Output the (X, Y) coordinate of the center of the cell containing the given text.  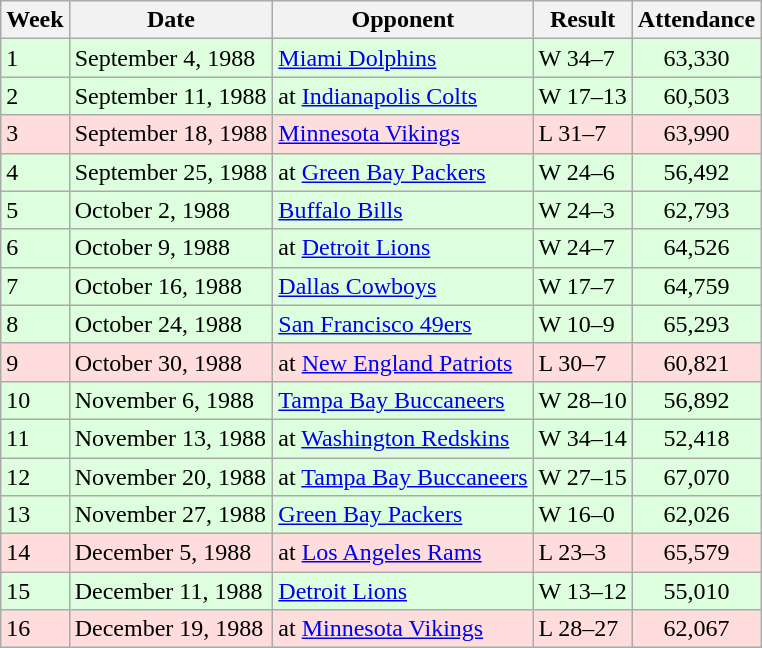
October 16, 1988 (171, 286)
62,793 (696, 210)
October 9, 1988 (171, 248)
W 17–7 (582, 286)
13 (35, 515)
September 11, 1988 (171, 96)
15 (35, 591)
W 24–3 (582, 210)
September 18, 1988 (171, 134)
67,070 (696, 477)
16 (35, 629)
L 31–7 (582, 134)
Tampa Bay Buccaneers (403, 400)
Result (582, 20)
12 (35, 477)
Miami Dolphins (403, 58)
November 13, 1988 (171, 438)
65,579 (696, 553)
L 23–3 (582, 553)
Week (35, 20)
52,418 (696, 438)
8 (35, 324)
W 24–6 (582, 172)
W 24–7 (582, 248)
62,026 (696, 515)
W 16–0 (582, 515)
60,821 (696, 362)
at Indianapolis Colts (403, 96)
Dallas Cowboys (403, 286)
63,990 (696, 134)
Detroit Lions (403, 591)
64,526 (696, 248)
December 5, 1988 (171, 553)
at Tampa Bay Buccaneers (403, 477)
at New England Patriots (403, 362)
W 17–13 (582, 96)
9 (35, 362)
1 (35, 58)
November 6, 1988 (171, 400)
10 (35, 400)
Date (171, 20)
September 25, 1988 (171, 172)
64,759 (696, 286)
L 30–7 (582, 362)
7 (35, 286)
6 (35, 248)
4 (35, 172)
at Green Bay Packers (403, 172)
W 34–14 (582, 438)
at Washington Redskins (403, 438)
W 10–9 (582, 324)
56,492 (696, 172)
September 4, 1988 (171, 58)
63,330 (696, 58)
October 2, 1988 (171, 210)
December 19, 1988 (171, 629)
65,293 (696, 324)
14 (35, 553)
W 27–15 (582, 477)
56,892 (696, 400)
60,503 (696, 96)
W 13–12 (582, 591)
11 (35, 438)
5 (35, 210)
at Detroit Lions (403, 248)
October 24, 1988 (171, 324)
November 27, 1988 (171, 515)
at Minnesota Vikings (403, 629)
Minnesota Vikings (403, 134)
Attendance (696, 20)
3 (35, 134)
October 30, 1988 (171, 362)
December 11, 1988 (171, 591)
November 20, 1988 (171, 477)
L 28–27 (582, 629)
62,067 (696, 629)
Buffalo Bills (403, 210)
at Los Angeles Rams (403, 553)
55,010 (696, 591)
2 (35, 96)
W 34–7 (582, 58)
Opponent (403, 20)
W 28–10 (582, 400)
San Francisco 49ers (403, 324)
Green Bay Packers (403, 515)
